Output the (X, Y) coordinate of the center of the cell containing the given text.  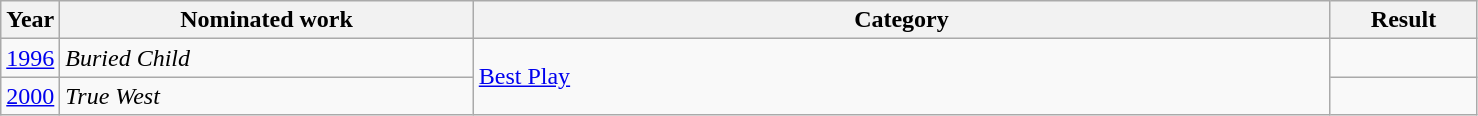
Year (30, 20)
Result (1404, 20)
Buried Child (266, 58)
Nominated work (266, 20)
2000 (30, 96)
Category (901, 20)
True West (266, 96)
1996 (30, 58)
Best Play (901, 77)
